Search for the cell housing the specified text and yield its (x, y) center coordinate. 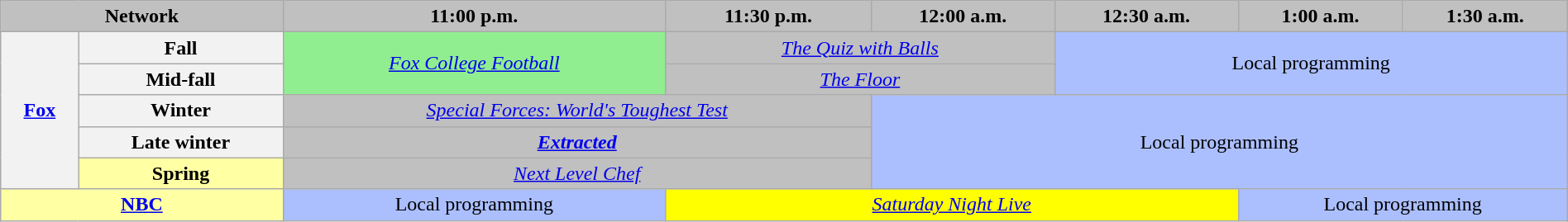
The Floor (860, 79)
Fox College Football (475, 64)
Next Level Chef (577, 173)
1:00 a.m. (1320, 17)
NBC (142, 205)
Saturday Night Live (952, 205)
Fall (180, 48)
Fox (40, 111)
1:30 a.m. (1485, 17)
11:00 p.m. (475, 17)
Extracted (577, 142)
The Quiz with Balls (860, 48)
Winter (180, 111)
12:30 a.m. (1146, 17)
11:30 p.m. (769, 17)
Mid-fall (180, 79)
Late winter (180, 142)
12:00 a.m. (963, 17)
Network (142, 17)
Spring (180, 173)
Special Forces: World's Toughest Test (577, 111)
